Identify which cell holds the provided text, then report its (X, Y) central coordinate. 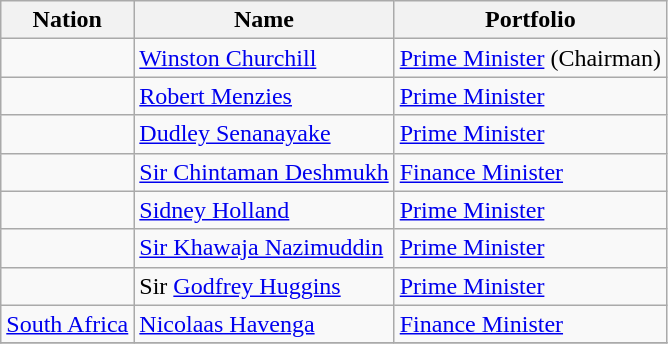
South Africa (68, 324)
Sidney Holland (264, 210)
Dudley Senanayake (264, 134)
Prime Minister (Chairman) (530, 58)
Winston Churchill (264, 58)
Sir Khawaja Nazimuddin (264, 248)
Sir Chintaman Deshmukh (264, 172)
Nation (68, 20)
Nicolaas Havenga (264, 324)
Sir Godfrey Huggins (264, 286)
Name (264, 20)
Robert Menzies (264, 96)
Portfolio (530, 20)
